From the cell containing the given text, extract its center point as (x, y) coordinate. 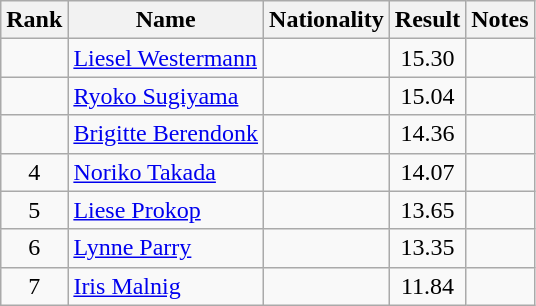
11.84 (427, 286)
Liesel Westermann (166, 58)
Lynne Parry (166, 248)
Ryoko Sugiyama (166, 96)
5 (34, 210)
13.65 (427, 210)
Brigitte Berendonk (166, 134)
Name (166, 20)
7 (34, 286)
Nationality (327, 20)
4 (34, 172)
Iris Malnig (166, 286)
Rank (34, 20)
Notes (500, 20)
6 (34, 248)
Result (427, 20)
14.36 (427, 134)
Liese Prokop (166, 210)
14.07 (427, 172)
15.30 (427, 58)
Noriko Takada (166, 172)
13.35 (427, 248)
15.04 (427, 96)
